Output the (x, y) coordinate of the center of the cell containing the given text.  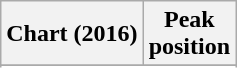
Chart (2016) (72, 34)
Peakposition (189, 34)
